Scan for the cell matching the given text and deliver its (X, Y) coordinate at center. 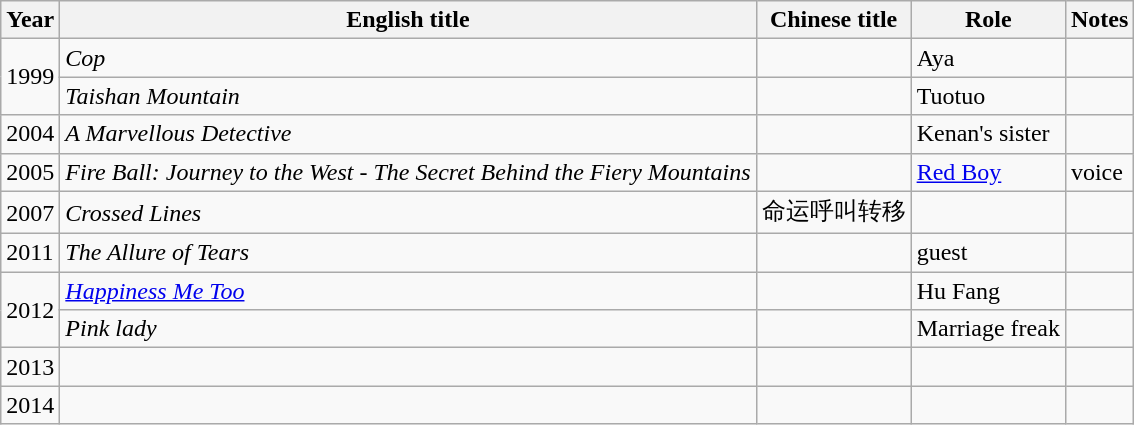
2004 (30, 134)
Taishan Mountain (408, 96)
2011 (30, 253)
voice (1099, 172)
2007 (30, 212)
Tuotuo (988, 96)
Cop (408, 58)
English title (408, 20)
Role (988, 20)
2014 (30, 405)
The Allure of Tears (408, 253)
2012 (30, 310)
1999 (30, 77)
2005 (30, 172)
Year (30, 20)
Red Boy (988, 172)
Pink lady (408, 329)
2013 (30, 367)
Crossed Lines (408, 212)
Fire Ball: Journey to the West - The Secret Behind the Fiery Mountains (408, 172)
命运呼叫转移 (834, 212)
Notes (1099, 20)
Hu Fang (988, 291)
Happiness Me Too (408, 291)
guest (988, 253)
A Marvellous Detective (408, 134)
Kenan's sister (988, 134)
Marriage freak (988, 329)
Aya (988, 58)
Chinese title (834, 20)
